Determine the [X, Y] coordinate at the center of the cell enclosing the given text.  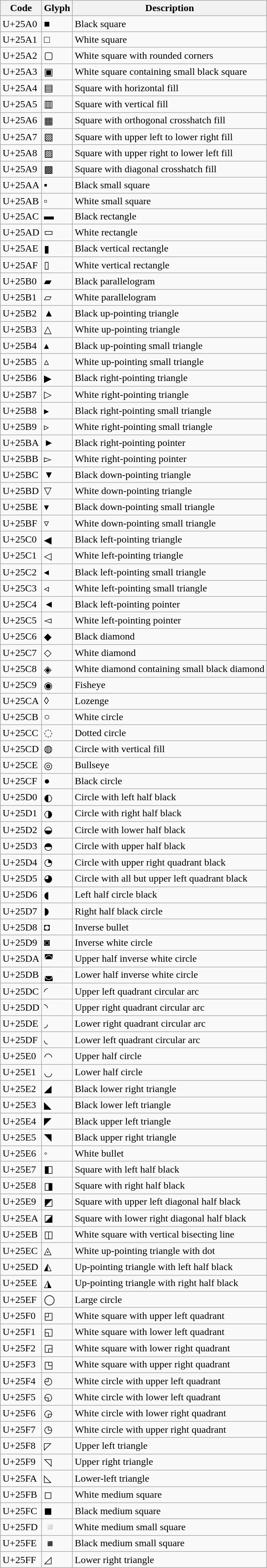
▪ [57, 185]
U+25CE [21, 765]
▬ [57, 217]
Upper half circle [169, 1056]
◡ [57, 1072]
◨ [57, 1186]
▰ [57, 281]
Up-pointing triangle with right half black [169, 1283]
Black small square [169, 185]
Inverse white circle [169, 942]
◝ [57, 1007]
Right half black circle [169, 911]
White left-pointing small triangle [169, 589]
U+25E8 [21, 1186]
U+25E5 [21, 1138]
◿ [57, 1560]
Circle with left half black [169, 797]
U+25AE [21, 249]
Square with diagonal crosshatch fill [169, 169]
Black rectangle [169, 217]
Upper right quadrant circular arc [169, 1007]
U+25FD [21, 1527]
◓ [57, 846]
U+25DD [21, 1007]
▧ [57, 137]
Black medium small square [169, 1543]
▱ [57, 298]
Circle with upper right quadrant black [169, 862]
U+25A6 [21, 120]
Black diamond [169, 637]
U+25F4 [21, 1381]
U+25A3 [21, 72]
Black lower right triangle [169, 1089]
U+25C5 [21, 620]
White circle with lower left quadrant [169, 1397]
U+25DE [21, 1024]
U+25CD [21, 749]
Circle with upper half black [169, 846]
◺ [57, 1478]
U+25B5 [21, 362]
◭ [57, 1267]
U+25F0 [21, 1316]
U+25A8 [21, 153]
◃ [57, 589]
Circle with all but upper left quadrant black [169, 879]
Code [21, 8]
U+25D7 [21, 911]
Black vertical rectangle [169, 249]
U+25D5 [21, 879]
U+25C7 [21, 653]
□ [57, 39]
Fisheye [169, 685]
White square with upper left quadrant [169, 1316]
U+25AD [21, 233]
▦ [57, 120]
U+25E7 [21, 1169]
◔ [57, 862]
Glyph [57, 8]
U+25A7 [21, 137]
Black up-pointing small triangle [169, 346]
Lozenge [169, 701]
White left-pointing triangle [169, 556]
U+25A5 [21, 104]
U+25D2 [21, 830]
Upper left quadrant circular arc [169, 991]
△ [57, 330]
U+25EA [21, 1218]
U+25C4 [21, 604]
◮ [57, 1283]
Square with left half black [169, 1169]
◧ [57, 1169]
White square with lower right quadrant [169, 1348]
U+25F8 [21, 1446]
◰ [57, 1316]
White circle with upper right quadrant [169, 1429]
◣ [57, 1105]
U+25ED [21, 1267]
Square with upper right to lower left fill [169, 153]
▲ [57, 313]
Lower right triangle [169, 1560]
U+25B6 [21, 378]
U+25E0 [21, 1056]
Bullseye [169, 765]
White down-pointing triangle [169, 491]
U+25FE [21, 1543]
U+25B9 [21, 427]
◬ [57, 1251]
▻ [57, 459]
White up-pointing triangle with dot [169, 1251]
Black circle [169, 781]
◇ [57, 653]
◸ [57, 1446]
▵ [57, 362]
U+25EB [21, 1235]
White right-pointing triangle [169, 395]
U+25B7 [21, 395]
U+25FB [21, 1494]
White circle with lower right quadrant [169, 1413]
U+25B3 [21, 330]
U+25DA [21, 958]
◄ [57, 604]
▫ [57, 201]
◎ [57, 765]
Black upper right triangle [169, 1138]
White square with vertical bisecting line [169, 1235]
◩ [57, 1202]
U+25C0 [21, 540]
◅ [57, 620]
U+25CA [21, 701]
Description [169, 8]
▢ [57, 55]
U+25A2 [21, 55]
U+25DF [21, 1040]
Black left-pointing triangle [169, 540]
◠ [57, 1056]
U+25BE [21, 507]
U+25EC [21, 1251]
Square with lower right diagonal half black [169, 1218]
Square with right half black [169, 1186]
Black right-pointing pointer [169, 443]
◶ [57, 1413]
Upper half inverse white circle [169, 958]
▯ [57, 265]
U+25E9 [21, 1202]
▤ [57, 88]
U+25C9 [21, 685]
U+25C3 [21, 589]
U+25A9 [21, 169]
U+25E3 [21, 1105]
U+25A4 [21, 88]
◀ [57, 540]
◪ [57, 1218]
Square with upper left to lower right fill [169, 137]
◌ [57, 733]
Upper left triangle [169, 1446]
► [57, 443]
Square with upper left diagonal half black [169, 1202]
▩ [57, 169]
U+25A1 [21, 39]
◦ [57, 1153]
Lower half circle [169, 1072]
Upper right triangle [169, 1462]
U+25E6 [21, 1153]
Square with horizontal fill [169, 88]
U+25BC [21, 475]
White small square [169, 201]
U+25FC [21, 1511]
◱ [57, 1332]
U+25D8 [21, 927]
Circle with right half black [169, 813]
◒ [57, 830]
U+25C2 [21, 572]
▣ [57, 72]
◾ [57, 1543]
White up-pointing triangle [169, 330]
U+25D9 [21, 942]
U+25F7 [21, 1429]
◈ [57, 669]
U+25A0 [21, 24]
U+25F6 [21, 1413]
■ [57, 24]
White medium square [169, 1494]
U+25EE [21, 1283]
Black left-pointing pointer [169, 604]
◽ [57, 1527]
◲ [57, 1348]
U+25BB [21, 459]
◐ [57, 797]
White right-pointing small triangle [169, 427]
Lower-left triangle [169, 1478]
Black right-pointing triangle [169, 378]
◂ [57, 572]
Black down-pointing triangle [169, 475]
White circle [169, 717]
Inverse bullet [169, 927]
White bullet [169, 1153]
◹ [57, 1462]
◕ [57, 879]
Square with vertical fill [169, 104]
U+25BD [21, 491]
▸ [57, 411]
◖ [57, 895]
◥ [57, 1138]
◟ [57, 1040]
▭ [57, 233]
U+25B0 [21, 281]
◵ [57, 1397]
U+25F2 [21, 1348]
Up-pointing triangle with left half black [169, 1267]
U+25E2 [21, 1089]
U+25E1 [21, 1072]
Black parallelogram [169, 281]
U+25B8 [21, 411]
White square with lower left quadrant [169, 1332]
▶ [57, 378]
Circle with vertical fill [169, 749]
U+25B2 [21, 313]
Black left-pointing small triangle [169, 572]
◞ [57, 1024]
U+25F5 [21, 1397]
▹ [57, 427]
▷ [57, 395]
▥ [57, 104]
U+25C1 [21, 556]
Large circle [169, 1300]
Black medium square [169, 1511]
Lower left quadrant circular arc [169, 1040]
White circle with upper left quadrant [169, 1381]
U+25BA [21, 443]
U+25CF [21, 781]
U+25AF [21, 265]
◊ [57, 701]
U+25AA [21, 185]
◙ [57, 942]
U+25D1 [21, 813]
U+25E4 [21, 1121]
▾ [57, 507]
U+25FA [21, 1478]
◻ [57, 1494]
U+25C8 [21, 669]
◷ [57, 1429]
U+25CB [21, 717]
◆ [57, 637]
White square with upper right quadrant [169, 1365]
◫ [57, 1235]
Dotted circle [169, 733]
◚ [57, 958]
U+25CC [21, 733]
U+25C6 [21, 637]
◼ [57, 1511]
U+25DC [21, 991]
U+25B4 [21, 346]
U+25D4 [21, 862]
U+25B1 [21, 298]
◍ [57, 749]
◜ [57, 991]
● [57, 781]
White vertical rectangle [169, 265]
White diamond containing small black diamond [169, 669]
White medium small square [169, 1527]
▴ [57, 346]
◑ [57, 813]
U+25F3 [21, 1365]
U+25EF [21, 1300]
Black up-pointing triangle [169, 313]
◯ [57, 1300]
White up-pointing small triangle [169, 362]
◗ [57, 911]
White square with rounded corners [169, 55]
White rectangle [169, 233]
Black upper left triangle [169, 1121]
Circle with lower half black [169, 830]
White diamond [169, 653]
◴ [57, 1381]
▮ [57, 249]
◢ [57, 1089]
Black lower left triangle [169, 1105]
White square [169, 39]
U+25D3 [21, 846]
Black right-pointing small triangle [169, 411]
White square containing small black square [169, 72]
▽ [57, 491]
○ [57, 717]
◳ [57, 1365]
White down-pointing small triangle [169, 523]
U+25BF [21, 523]
▿ [57, 523]
U+25AB [21, 201]
Lower right quadrant circular arc [169, 1024]
U+25FF [21, 1560]
U+25F1 [21, 1332]
◉ [57, 685]
◛ [57, 975]
Lower half inverse white circle [169, 975]
White right-pointing pointer [169, 459]
Black square [169, 24]
U+25D0 [21, 797]
◤ [57, 1121]
◘ [57, 927]
◁ [57, 556]
White left-pointing pointer [169, 620]
Left half circle black [169, 895]
U+25F9 [21, 1462]
Square with orthogonal crosshatch fill [169, 120]
▼ [57, 475]
U+25DB [21, 975]
Black down-pointing small triangle [169, 507]
White parallelogram [169, 298]
U+25AC [21, 217]
U+25D6 [21, 895]
▨ [57, 153]
